Locate the cell with the specified text and output its [X, Y] center coordinate. 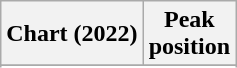
Peak position [189, 34]
Chart (2022) [72, 34]
